Identify which cell holds the provided text, then report its [x, y] central coordinate. 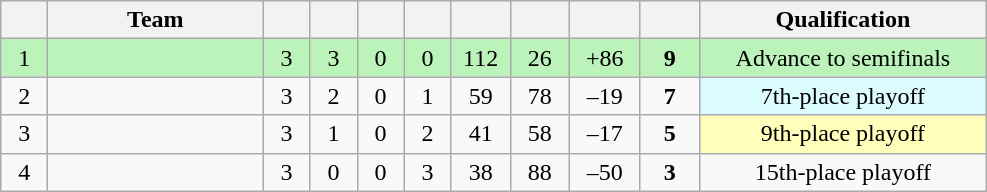
–17 [604, 134]
7th-place playoff [842, 96]
7 [670, 96]
88 [540, 172]
26 [540, 58]
15th-place playoff [842, 172]
+86 [604, 58]
41 [480, 134]
112 [480, 58]
9 [670, 58]
59 [480, 96]
38 [480, 172]
–19 [604, 96]
58 [540, 134]
4 [24, 172]
78 [540, 96]
5 [670, 134]
Team [156, 20]
Qualification [842, 20]
Advance to semifinals [842, 58]
–50 [604, 172]
9th-place playoff [842, 134]
